Search for the cell housing the specified text and yield its [x, y] center coordinate. 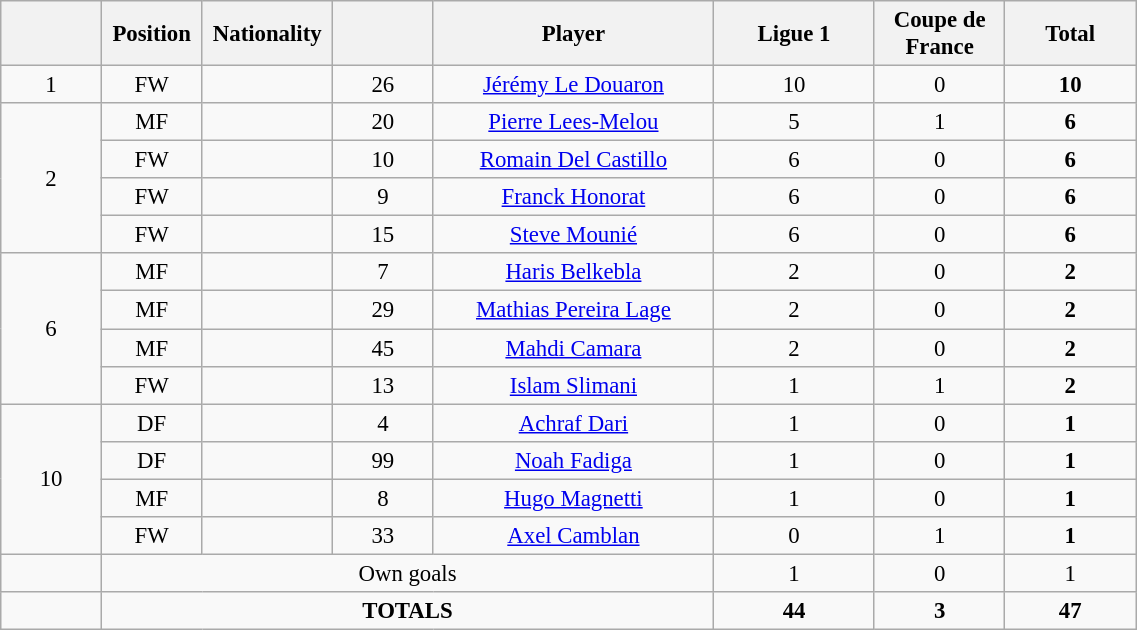
Mathias Pereira Lage [574, 310]
8 [384, 498]
TOTALS [407, 611]
Romain Del Castillo [574, 160]
3 [940, 611]
Franck Honorat [574, 197]
Pierre Lees-Melou [574, 122]
Achraf Dari [574, 423]
7 [384, 273]
Jérémy Le Douaron [574, 85]
Nationality [268, 34]
5 [794, 122]
99 [384, 460]
Islam Slimani [574, 385]
Hugo Magnetti [574, 498]
Steve Mounié [574, 235]
29 [384, 310]
13 [384, 385]
33 [384, 536]
4 [384, 423]
Coupe de France [940, 34]
45 [384, 348]
44 [794, 611]
Ligue 1 [794, 34]
Total [1070, 34]
Noah Fadiga [574, 460]
Own goals [407, 573]
15 [384, 235]
Haris Belkebla [574, 273]
Mahdi Camara [574, 348]
47 [1070, 611]
26 [384, 85]
20 [384, 122]
Position [152, 34]
Axel Camblan [574, 536]
Player [574, 34]
9 [384, 197]
